Identify which cell holds the provided text, then report its (x, y) central coordinate. 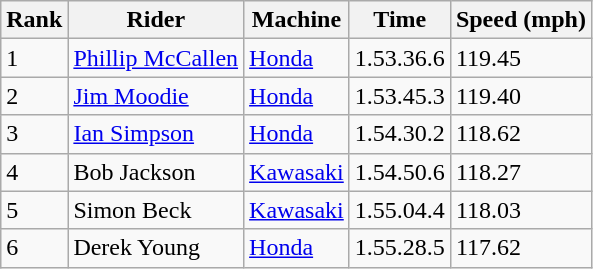
Rider (156, 20)
Time (400, 20)
Derek Young (156, 248)
Ian Simpson (156, 134)
1 (34, 58)
117.62 (520, 248)
Jim Moodie (156, 96)
Rank (34, 20)
1.53.36.6 (400, 58)
Speed (mph) (520, 20)
119.45 (520, 58)
Phillip McCallen (156, 58)
118.03 (520, 210)
Simon Beck (156, 210)
1.53.45.3 (400, 96)
118.62 (520, 134)
5 (34, 210)
1.55.28.5 (400, 248)
118.27 (520, 172)
Bob Jackson (156, 172)
2 (34, 96)
1.54.50.6 (400, 172)
6 (34, 248)
1.55.04.4 (400, 210)
1.54.30.2 (400, 134)
3 (34, 134)
119.40 (520, 96)
4 (34, 172)
Machine (297, 20)
